Return the (X, Y) coordinate for the center point of the cell that contains the specified text.  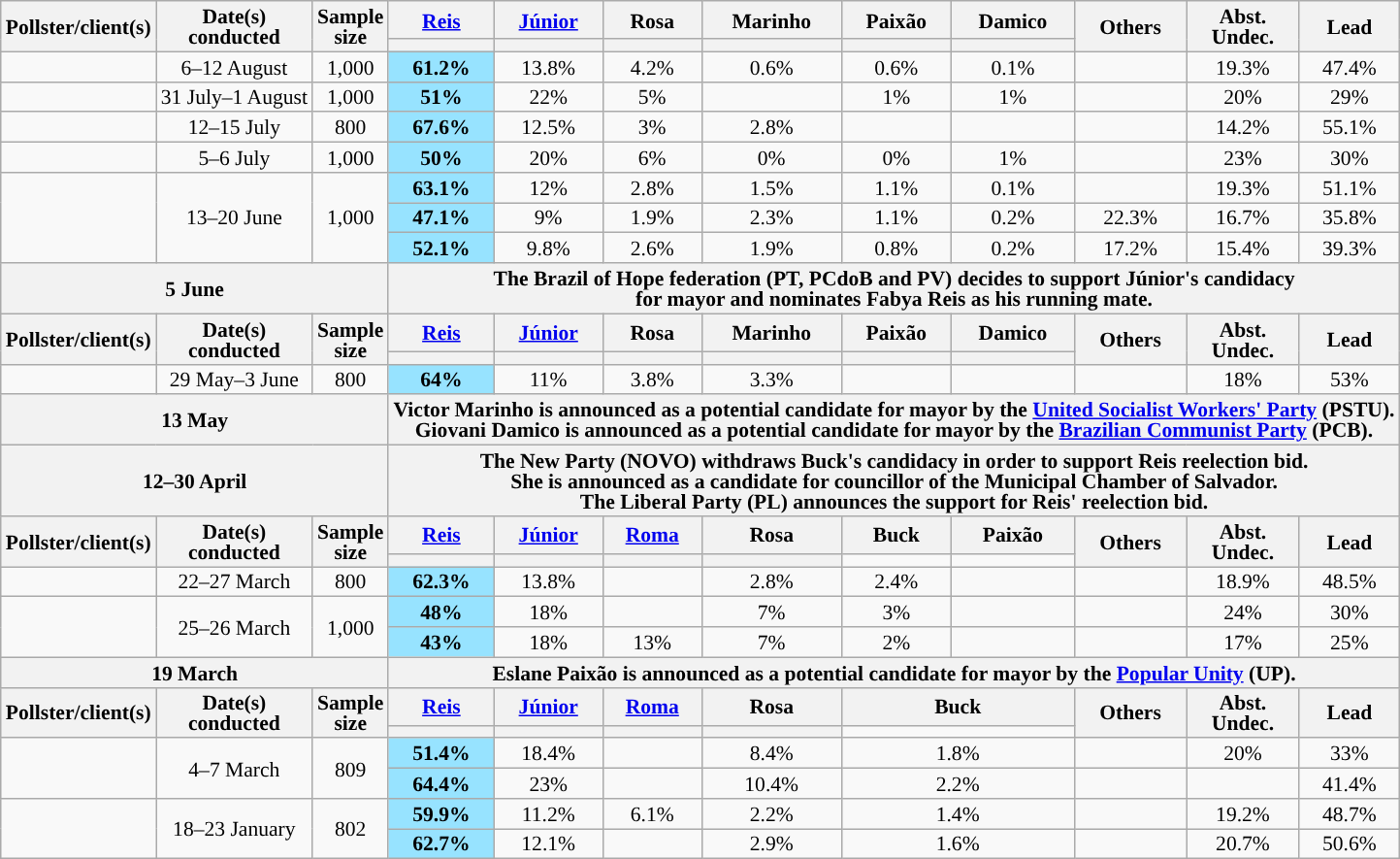
2.6% (652, 248)
22% (548, 97)
51.4% (440, 753)
13 May (195, 420)
12.5% (548, 128)
809 (350, 769)
62.7% (440, 844)
25% (1349, 643)
12–15 July (235, 128)
22.3% (1129, 217)
51% (440, 97)
3.3% (771, 379)
0.8% (896, 248)
47.4% (1349, 66)
13% (652, 643)
5% (652, 97)
6.1% (652, 813)
22–27 March (235, 582)
1.6% (958, 844)
12–30 April (195, 481)
2.3% (771, 217)
5 June (195, 288)
62.3% (440, 582)
51.1% (1349, 188)
1.5% (771, 188)
5–6 July (235, 157)
6% (652, 157)
2.4% (896, 582)
29 May–3 June (235, 379)
19 March (195, 672)
2.9% (771, 844)
43% (440, 643)
33% (1349, 753)
59.9% (440, 813)
48.5% (1349, 582)
29% (1349, 97)
14.2% (1243, 128)
61.2% (440, 66)
4.2% (652, 66)
50.6% (1349, 844)
9% (548, 217)
11.2% (548, 813)
12.1% (548, 844)
48.7% (1349, 813)
4–7 March (235, 769)
39.3% (1349, 248)
52.1% (440, 248)
Eslane Paixão is announced as a potential candidate for mayor by the Popular Unity (UP). (894, 672)
16.7% (1243, 217)
1.8% (958, 753)
13–20 June (235, 217)
6–12 August (235, 66)
12% (548, 188)
18–23 January (235, 829)
53% (1349, 379)
9.8% (548, 248)
67.6% (440, 128)
The Brazil of Hope federation (PT, PCdoB and PV) decides to support Júnior's candidacyfor mayor and nominates Fabya Reis as his running mate. (894, 288)
10.4% (771, 784)
64% (440, 379)
50% (440, 157)
41.4% (1349, 784)
31 July–1 August (235, 97)
15.4% (1243, 248)
18.9% (1243, 582)
48% (440, 611)
802 (350, 829)
19.2% (1243, 813)
8.4% (771, 753)
17.2% (1129, 248)
55.1% (1349, 128)
35.8% (1349, 217)
24% (1243, 611)
63.1% (440, 188)
2% (896, 643)
11% (548, 379)
17% (1243, 643)
47.1% (440, 217)
3.8% (652, 379)
18.4% (548, 753)
25–26 March (235, 627)
1.4% (958, 813)
64.4% (440, 784)
20.7% (1243, 844)
